Search for the cell housing the specified text and yield its [X, Y] center coordinate. 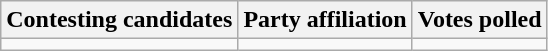
Party affiliation [325, 20]
Votes polled [480, 20]
Contesting candidates [120, 20]
